Pinpoint the cell where the given text exists, returning its (x, y) midpoint coordinate. 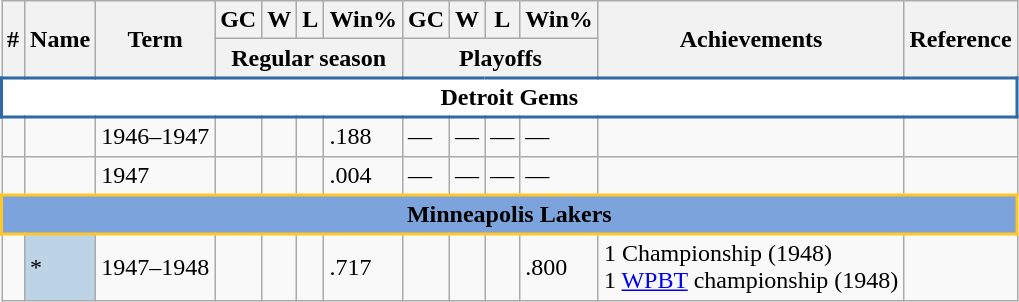
Term (156, 40)
Achievements (751, 40)
.800 (560, 267)
Reference (960, 40)
Minneapolis Lakers (510, 215)
.717 (364, 267)
1947–1948 (156, 267)
.188 (364, 136)
Detroit Gems (510, 98)
Regular season (309, 58)
1946–1947 (156, 136)
# (14, 40)
1 Championship (1948)1 WPBT championship (1948) (751, 267)
Name (60, 40)
1947 (156, 176)
Playoffs (501, 58)
.004 (364, 176)
* (60, 267)
